From the cell containing the given text, extract its center point as (x, y) coordinate. 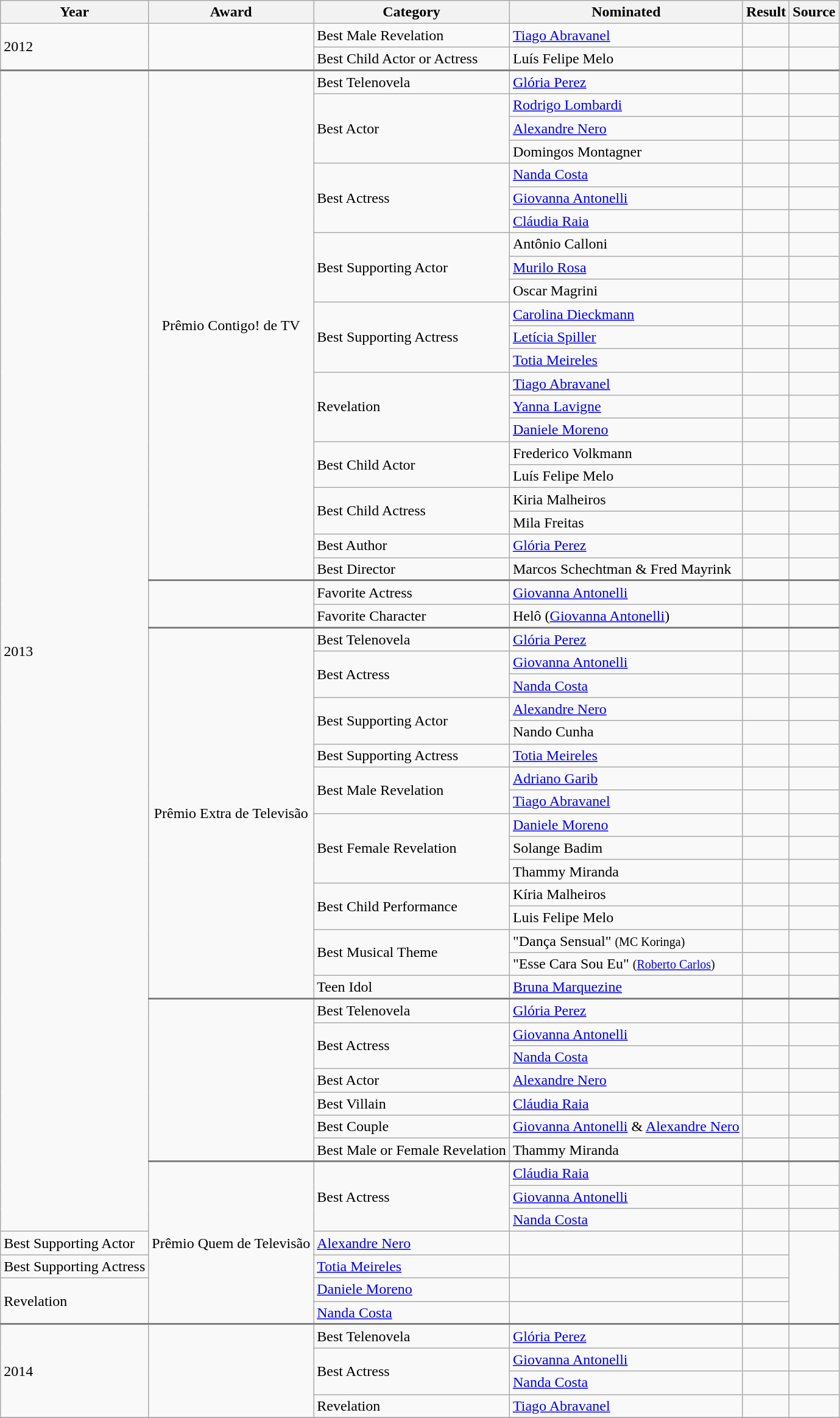
2013 (74, 651)
Letícia Spiller (626, 337)
Kiria Malheiros (626, 499)
Nando Cunha (626, 732)
Carolina Dieckmann (626, 314)
Kíria Malheiros (626, 894)
Favorite Character (412, 616)
2012 (74, 47)
Award (231, 12)
Result (766, 12)
Source (814, 12)
Adriano Garib (626, 778)
Best Couple (412, 1127)
Year (74, 12)
Teen Idol (412, 987)
Best Child Actress (412, 511)
Best Director (412, 569)
"Esse Cara Sou Eu" (Roberto Carlos) (626, 964)
Domingos Montagner (626, 152)
Oscar Magrini (626, 291)
Best Child Actor or Actress (412, 58)
Best Child Performance (412, 906)
Bruna Marquezine (626, 987)
Best Female Revelation (412, 848)
Best Male or Female Revelation (412, 1150)
Mila Freitas (626, 523)
Best Musical Theme (412, 953)
2014 (74, 1370)
Solange Badim (626, 848)
Giovanna Antonelli & Alexandre Nero (626, 1127)
Favorite Actress (412, 592)
Frederico Volkmann (626, 453)
Best Author (412, 546)
Prêmio Contigo! de TV (231, 325)
Category (412, 12)
"Dança Sensual" (MC Koringa) (626, 941)
Helô (Giovanna Antonelli) (626, 616)
Marcos Schechtman & Fred Mayrink (626, 569)
Best Villain (412, 1104)
Nominated (626, 12)
Luis Felipe Melo (626, 917)
Yanna Lavigne (626, 407)
Murilo Rosa (626, 267)
Prêmio Quem de Televisão (231, 1243)
Rodrigo Lombardi (626, 105)
Antônio Calloni (626, 244)
Best Child Actor (412, 465)
Prêmio Extra de Televisão (231, 813)
